Provide the (X, Y) coordinate of the cell's center where the given text is located.  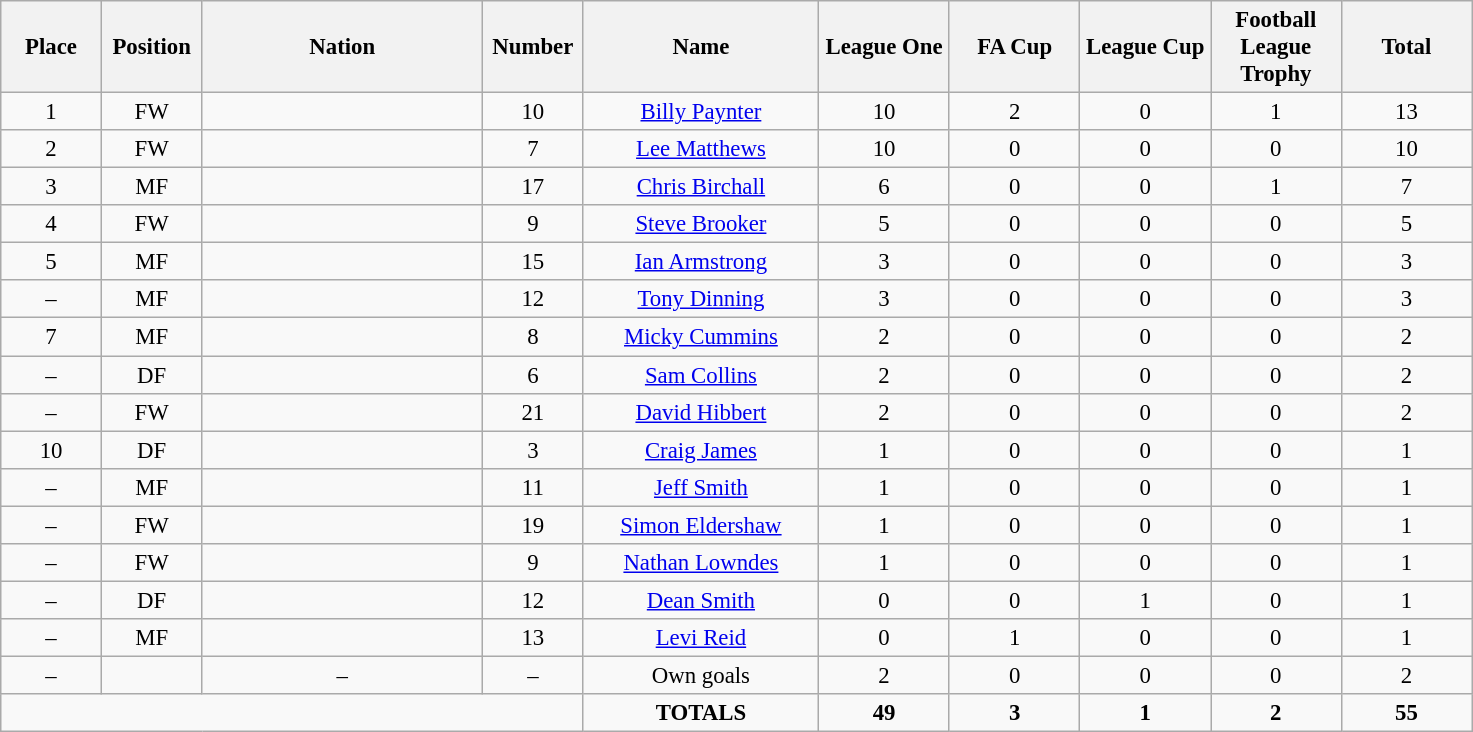
Dean Smith (701, 600)
Simon Eldershaw (701, 525)
15 (534, 262)
Name (701, 47)
Levi Reid (701, 638)
Tony Dinning (701, 299)
49 (884, 713)
Total (1406, 47)
FA Cup (1014, 47)
Lee Matthews (701, 149)
21 (534, 412)
League Cup (1146, 47)
Craig James (701, 450)
11 (534, 487)
55 (1406, 713)
19 (534, 525)
Billy Paynter (701, 112)
Ian Armstrong (701, 262)
Nathan Lowndes (701, 563)
Position (152, 47)
David Hibbert (701, 412)
Chris Birchall (701, 187)
Steve Brooker (701, 224)
Own goals (701, 675)
4 (52, 224)
Nation (342, 47)
8 (534, 337)
Micky Cummins (701, 337)
17 (534, 187)
Football League Trophy (1276, 47)
League One (884, 47)
Number (534, 47)
TOTALS (701, 713)
Jeff Smith (701, 487)
Place (52, 47)
Sam Collins (701, 375)
